Pinpoint the cell where the given text exists, returning its [x, y] midpoint coordinate. 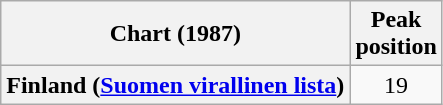
Peakposition [396, 34]
Finland (Suomen virallinen lista) [176, 85]
Chart (1987) [176, 34]
19 [396, 85]
